Scan for the cell matching the given text and deliver its (x, y) coordinate at center. 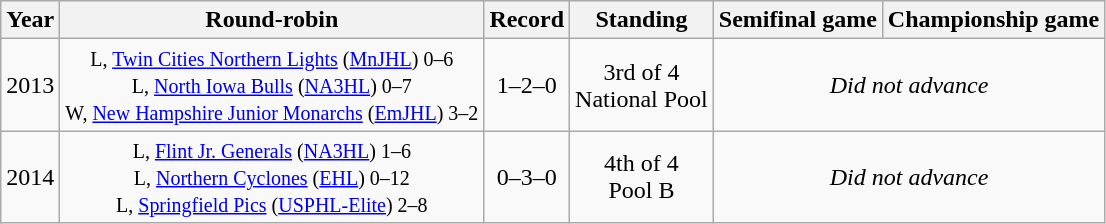
Standing (642, 20)
Year (30, 20)
Record (527, 20)
Championship game (993, 20)
Round-robin (272, 20)
L, Flint Jr. Generals (NA3HL) 1–6L, Northern Cyclones (EHL) 0–12L, Springfield Pics (USPHL-Elite) 2–8 (272, 177)
Semifinal game (798, 20)
2014 (30, 177)
0–3–0 (527, 177)
L, Twin Cities Northern Lights (MnJHL) 0–6L, North Iowa Bulls (NA3HL) 0–7W, New Hampshire Junior Monarchs (EmJHL) 3–2 (272, 85)
3rd of 4National Pool (642, 85)
1–2–0 (527, 85)
4th of 4Pool B (642, 177)
2013 (30, 85)
